Detect which cell encompasses the target text, then output its [x, y] center coordinate. 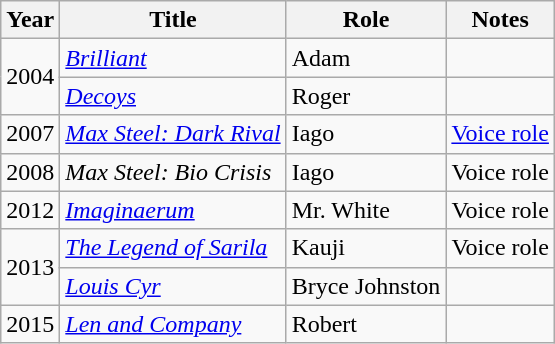
Max Steel: Dark Rival [173, 134]
2012 [30, 210]
Imaginaerum [173, 210]
2004 [30, 77]
Bryce Johnston [366, 286]
Notes [500, 20]
Roger [366, 96]
Max Steel: Bio Crisis [173, 172]
Title [173, 20]
Year [30, 20]
Robert [366, 324]
Mr. White [366, 210]
The Legend of Sarila [173, 248]
Adam [366, 58]
2013 [30, 267]
Louis Cyr [173, 286]
Role [366, 20]
Len and Company [173, 324]
Decoys [173, 96]
Brilliant [173, 58]
Kauji [366, 248]
2015 [30, 324]
2008 [30, 172]
2007 [30, 134]
